Return the (X, Y) coordinate for the center point of the cell that contains the specified text.  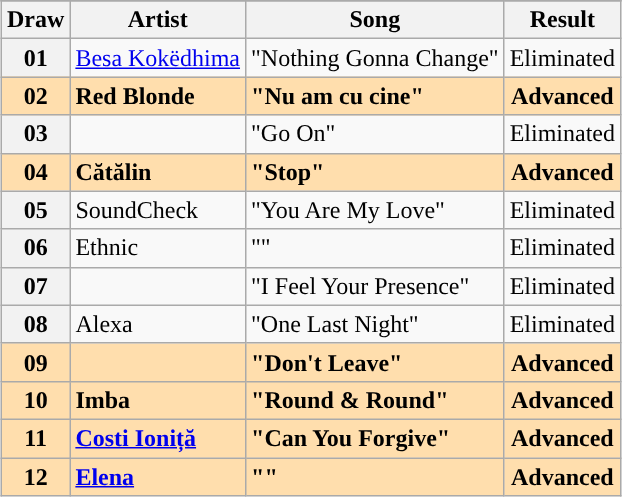
Imba (158, 400)
"You Are My Love" (376, 210)
SoundCheck (158, 210)
Red Blonde (158, 96)
"Nothing Gonna Change" (376, 58)
10 (35, 400)
Song (376, 20)
Alexa (158, 324)
02 (35, 96)
Draw (35, 20)
Besa Kokëdhima (158, 58)
"I Feel Your Presence" (376, 286)
Elena (158, 477)
Ethnic (158, 248)
04 (35, 172)
12 (35, 477)
"Round & Round" (376, 400)
Result (562, 20)
09 (35, 362)
07 (35, 286)
11 (35, 438)
Cătălin (158, 172)
08 (35, 324)
"Stop" (376, 172)
"One Last Night" (376, 324)
"Don't Leave" (376, 362)
03 (35, 134)
Costi Ioniță (158, 438)
Artist (158, 20)
01 (35, 58)
05 (35, 210)
"Go On" (376, 134)
"Nu am cu cine" (376, 96)
06 (35, 248)
"Can You Forgive" (376, 438)
